Return [X, Y] of the center of cell containing provided text 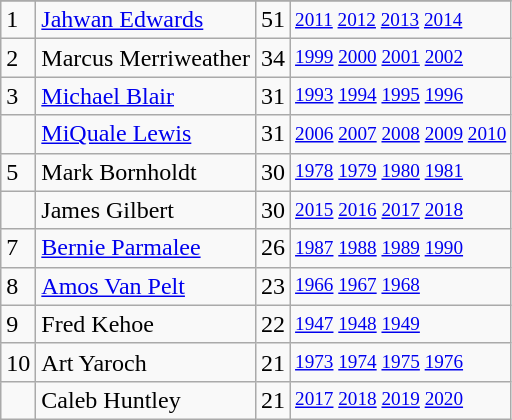
51 [272, 20]
Art Yaroch [146, 362]
Jahwan Edwards [146, 20]
MiQuale Lewis [146, 134]
2015 2016 2017 2018 [401, 210]
23 [272, 286]
2006 2007 2008 2009 2010 [401, 134]
8 [18, 286]
5 [18, 172]
3 [18, 96]
1947 1948 1949 [401, 324]
1966 1967 1968 [401, 286]
Fred Kehoe [146, 324]
1993 1994 1995 1996 [401, 96]
Caleb Huntley [146, 400]
2017 2018 2019 2020 [401, 400]
Marcus Merriweather [146, 58]
26 [272, 248]
10 [18, 362]
1987 1988 1989 1990 [401, 248]
9 [18, 324]
22 [272, 324]
Bernie Parmalee [146, 248]
34 [272, 58]
2011 2012 2013 2014 [401, 20]
1999 2000 2001 2002 [401, 58]
1 [18, 20]
Amos Van Pelt [146, 286]
James Gilbert [146, 210]
1978 1979 1980 1981 [401, 172]
Michael Blair [146, 96]
1973 1974 1975 1976 [401, 362]
7 [18, 248]
2 [18, 58]
Mark Bornholdt [146, 172]
